Locate the cell with the specified text and output its [X, Y] center coordinate. 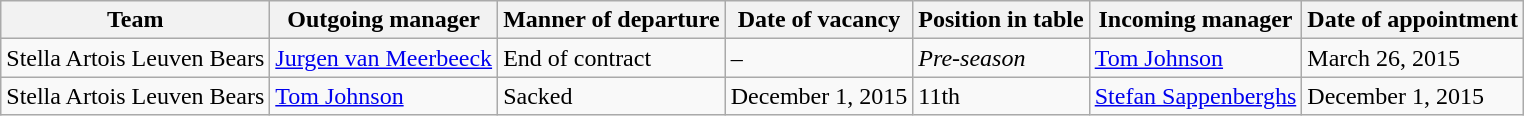
11th [1001, 96]
Sacked [612, 96]
Date of appointment [1413, 20]
Manner of departure [612, 20]
Outgoing manager [384, 20]
Incoming manager [1196, 20]
End of contract [612, 58]
Pre-season [1001, 58]
Stefan Sappenberghs [1196, 96]
Position in table [1001, 20]
Team [136, 20]
– [819, 58]
March 26, 2015 [1413, 58]
Date of vacancy [819, 20]
Jurgen van Meerbeeck [384, 58]
